For the text-containing cell, return its midpoint in [x, y] coordinate format. 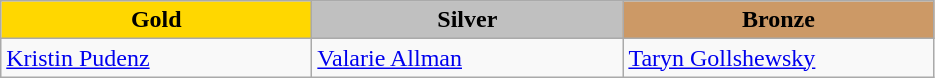
Valarie Allman [468, 58]
Bronze [778, 20]
Taryn Gollshewsky [778, 58]
Kristin Pudenz [156, 58]
Gold [156, 20]
Silver [468, 20]
